Extract the [X, Y] coordinate from the center of the cell holding the provided text.  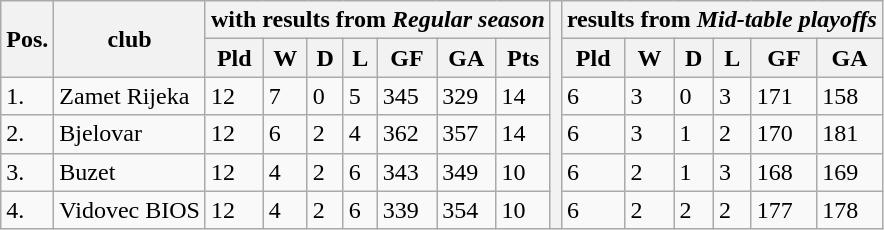
4. [28, 210]
results from Mid-table playoffs [722, 20]
339 [406, 210]
3. [28, 172]
Pts [523, 58]
Vidovec BIOS [130, 210]
349 [466, 172]
177 [784, 210]
357 [466, 134]
178 [850, 210]
362 [406, 134]
1. [28, 96]
with results from Regular season [378, 20]
Buzet [130, 172]
Pos. [28, 39]
2. [28, 134]
181 [850, 134]
329 [466, 96]
club [130, 39]
7 [285, 96]
5 [360, 96]
354 [466, 210]
Bjelovar [130, 134]
170 [784, 134]
343 [406, 172]
Zamet Rijeka [130, 96]
345 [406, 96]
171 [784, 96]
168 [784, 172]
158 [850, 96]
169 [850, 172]
